Detect which cell encompasses the target text, then output its [x, y] center coordinate. 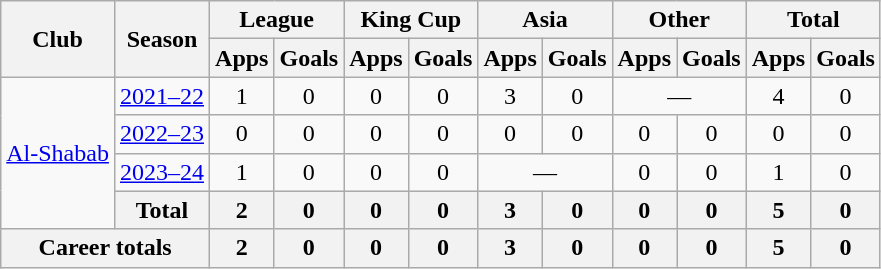
Season [162, 39]
4 [778, 96]
2022–23 [162, 134]
2023–24 [162, 172]
Al-Shabab [58, 153]
League [277, 20]
Club [58, 39]
Career totals [106, 248]
King Cup [411, 20]
Asia [545, 20]
2021–22 [162, 96]
Other [679, 20]
